Provide the [X, Y] coordinate of the cell's center where the given text is located.  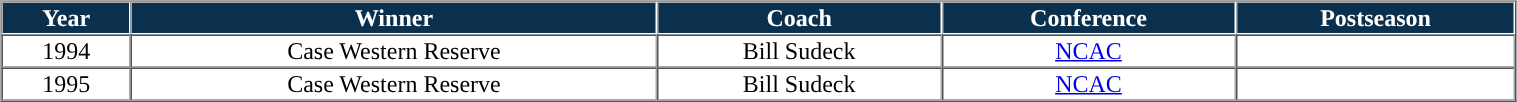
Postseason [1376, 18]
Coach [799, 18]
Winner [394, 18]
1994 [66, 50]
Conference [1088, 18]
1995 [66, 84]
Year [66, 18]
